Scan for the cell matching the given text and deliver its [x, y] coordinate at center. 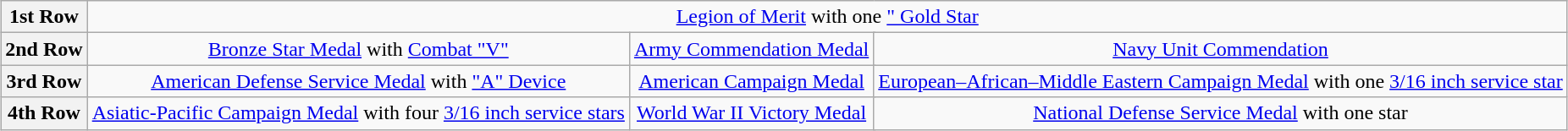
Navy Unit Commendation [1221, 49]
American Defense Service Medal with "A" Device [358, 81]
American Campaign Medal [751, 81]
World War II Victory Medal [751, 113]
4th Row [44, 113]
3rd Row [44, 81]
Asiatic-Pacific Campaign Medal with four 3/16 inch service stars [358, 113]
1st Row [44, 17]
National Defense Service Medal with one star [1221, 113]
2nd Row [44, 49]
Legion of Merit with one " Gold Star [827, 17]
Bronze Star Medal with Combat "V" [358, 49]
European–African–Middle Eastern Campaign Medal with one 3/16 inch service star [1221, 81]
Army Commendation Medal [751, 49]
